Return [x, y] of the center of cell containing provided text 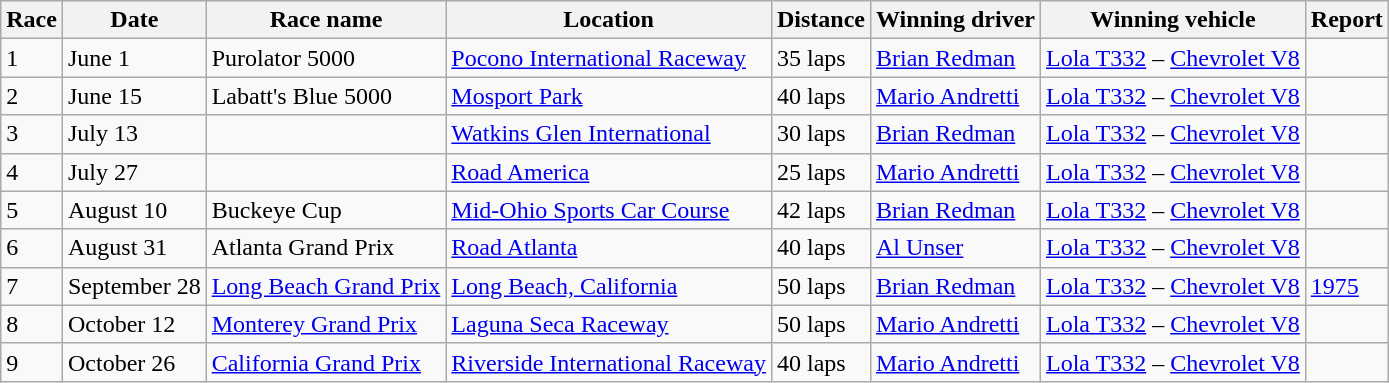
4 [32, 172]
Long Beach Grand Prix [326, 286]
June 15 [134, 96]
Distance [820, 20]
California Grand Prix [326, 362]
Winning vehicle [1172, 20]
Monterey Grand Prix [326, 324]
Laguna Seca Raceway [609, 324]
Al Unser [955, 248]
August 10 [134, 210]
3 [32, 134]
Winning driver [955, 20]
Location [609, 20]
Report [1346, 20]
42 laps [820, 210]
Date [134, 20]
Labatt's Blue 5000 [326, 96]
Road America [609, 172]
October 26 [134, 362]
Road Atlanta [609, 248]
August 31 [134, 248]
Long Beach, California [609, 286]
September 28 [134, 286]
Race name [326, 20]
2 [32, 96]
July 13 [134, 134]
Mosport Park [609, 96]
1 [32, 58]
June 1 [134, 58]
9 [32, 362]
July 27 [134, 172]
October 12 [134, 324]
25 laps [820, 172]
Purolator 5000 [326, 58]
Riverside International Raceway [609, 362]
8 [32, 324]
30 laps [820, 134]
Buckeye Cup [326, 210]
Atlanta Grand Prix [326, 248]
35 laps [820, 58]
1975 [1346, 286]
Mid-Ohio Sports Car Course [609, 210]
6 [32, 248]
Watkins Glen International [609, 134]
Race [32, 20]
5 [32, 210]
7 [32, 286]
Pocono International Raceway [609, 58]
